Identify which cell holds the provided text, then report its [x, y] central coordinate. 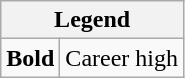
Legend [92, 20]
Bold [30, 58]
Career high [122, 58]
